Determine the [x, y] coordinate at the center of the cell enclosing the given text.  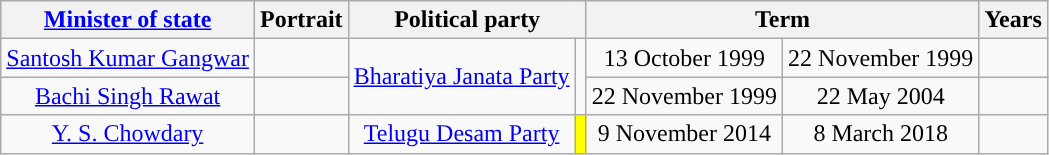
Minister of state [128, 20]
13 October 1999 [684, 58]
Santosh Kumar Gangwar [128, 58]
9 November 2014 [684, 134]
Y. S. Chowdary [128, 134]
Bharatiya Janata Party [462, 77]
Portrait [301, 20]
Political party [467, 20]
Years [1013, 20]
22 May 2004 [881, 96]
Telugu Desam Party [462, 134]
Term [782, 20]
8 March 2018 [881, 134]
Bachi Singh Rawat [128, 96]
